Output the [x, y] coordinate of the center of the cell containing the given text.  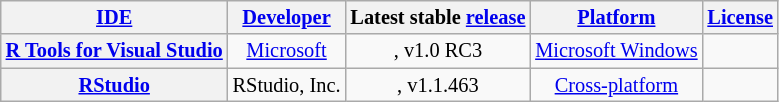
Microsoft [287, 51]
RStudio, Inc. [287, 85]
IDE [114, 17]
Microsoft Windows [616, 51]
Platform [616, 17]
Cross-platform [616, 85]
R Tools for Visual Studio [114, 51]
, v1.1.463 [438, 85]
, v1.0 RC3 [438, 51]
RStudio [114, 85]
Developer [287, 17]
License [740, 17]
Latest stable release [438, 17]
